Extract the (x, y) coordinate from the center of the cell holding the provided text.  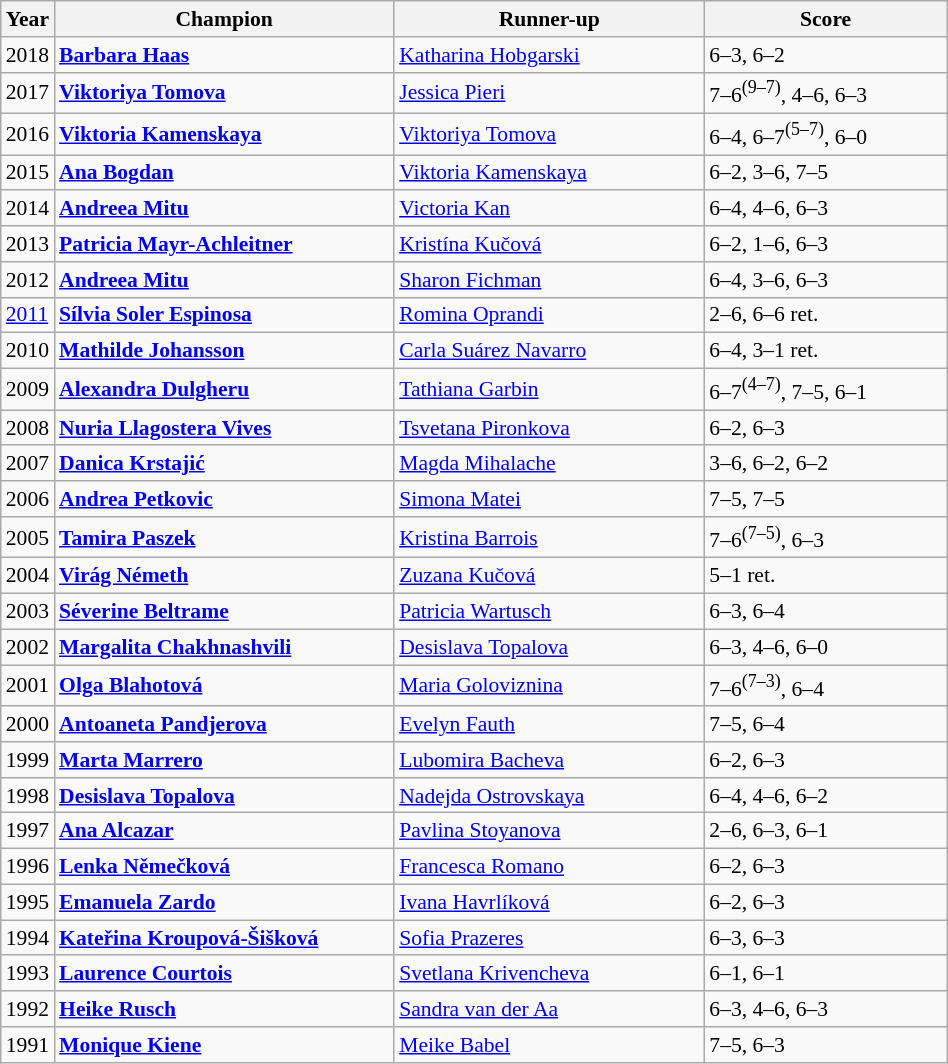
Sandra van der Aa (549, 1009)
Heike Rusch (224, 1009)
2009 (28, 390)
1999 (28, 760)
6–7(4–7), 7–5, 6–1 (826, 390)
Sofia Prazeres (549, 938)
Virág Németh (224, 576)
Runner-up (549, 19)
Alexandra Dulgheru (224, 390)
7–6(7–5), 6–3 (826, 538)
Simona Matei (549, 499)
Patricia Wartusch (549, 612)
Year (28, 19)
Lubomira Bacheva (549, 760)
Magda Mihalache (549, 464)
2004 (28, 576)
6–4, 4–6, 6–3 (826, 209)
7–5, 7–5 (826, 499)
2015 (28, 173)
6–2, 1–6, 6–3 (826, 244)
Sílvia Soler Espinosa (224, 316)
Zuzana Kučová (549, 576)
Andrea Petkovic (224, 499)
1992 (28, 1009)
2013 (28, 244)
6–4, 3–6, 6–3 (826, 280)
Nadejda Ostrovskaya (549, 796)
Laurence Courtois (224, 974)
6–4, 6–7(5–7), 6–0 (826, 134)
Carla Suárez Navarro (549, 351)
3–6, 6–2, 6–2 (826, 464)
Nuria Llagostera Vives (224, 428)
6–3, 6–3 (826, 938)
Margalita Chakhnashvili (224, 648)
Maria Goloviznina (549, 686)
2003 (28, 612)
2–6, 6–3, 6–1 (826, 831)
1998 (28, 796)
6–3, 4–6, 6–3 (826, 1009)
1996 (28, 867)
6–4, 3–1 ret. (826, 351)
Emanuela Zardo (224, 903)
1993 (28, 974)
Barbara Haas (224, 55)
2010 (28, 351)
5–1 ret. (826, 576)
7–6(7–3), 6–4 (826, 686)
Mathilde Johansson (224, 351)
1995 (28, 903)
2017 (28, 92)
1991 (28, 1045)
Jessica Pieri (549, 92)
Pavlina Stoyanova (549, 831)
6–2, 3–6, 7–5 (826, 173)
Score (826, 19)
2018 (28, 55)
6–3, 4–6, 6–0 (826, 648)
Champion (224, 19)
Tamira Paszek (224, 538)
6–4, 4–6, 6–2 (826, 796)
Tsvetana Pironkova (549, 428)
6–3, 6–2 (826, 55)
2011 (28, 316)
7–5, 6–4 (826, 724)
Romina Oprandi (549, 316)
Lenka Němečková (224, 867)
Svetlana Krivencheva (549, 974)
Evelyn Fauth (549, 724)
Kristina Barrois (549, 538)
Francesca Romano (549, 867)
2016 (28, 134)
Olga Blahotová (224, 686)
2014 (28, 209)
2–6, 6–6 ret. (826, 316)
2006 (28, 499)
Kateřina Kroupová-Šišková (224, 938)
Séverine Beltrame (224, 612)
Antoaneta Pandjerova (224, 724)
7–5, 6–3 (826, 1045)
2001 (28, 686)
Victoria Kan (549, 209)
Sharon Fichman (549, 280)
Ana Alcazar (224, 831)
Patricia Mayr-Achleitner (224, 244)
Ana Bogdan (224, 173)
2007 (28, 464)
Meike Babel (549, 1045)
2008 (28, 428)
1994 (28, 938)
Kristína Kučová (549, 244)
2005 (28, 538)
2002 (28, 648)
1997 (28, 831)
Marta Marrero (224, 760)
Katharina Hobgarski (549, 55)
6–1, 6–1 (826, 974)
7–6(9–7), 4–6, 6–3 (826, 92)
6–3, 6–4 (826, 612)
Ivana Havrlíková (549, 903)
Monique Kiene (224, 1045)
Tathiana Garbin (549, 390)
2000 (28, 724)
2012 (28, 280)
Danica Krstajić (224, 464)
